Detect which cell encompasses the target text, then output its (x, y) center coordinate. 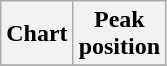
Chart (37, 34)
Peakposition (119, 34)
